Search for the cell housing the specified text and yield its (X, Y) center coordinate. 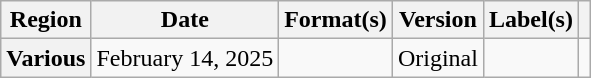
Various (46, 58)
Region (46, 20)
Date (185, 20)
Format(s) (336, 20)
February 14, 2025 (185, 58)
Original (438, 58)
Version (438, 20)
Label(s) (530, 20)
